Output the (x, y) coordinate of the center of the cell containing the given text.  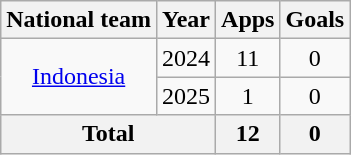
11 (248, 58)
1 (248, 96)
Year (186, 20)
Apps (248, 20)
12 (248, 134)
2024 (186, 58)
Total (108, 134)
Goals (315, 20)
2025 (186, 96)
Indonesia (79, 77)
National team (79, 20)
